Return (X, Y) of the center of cell containing provided text 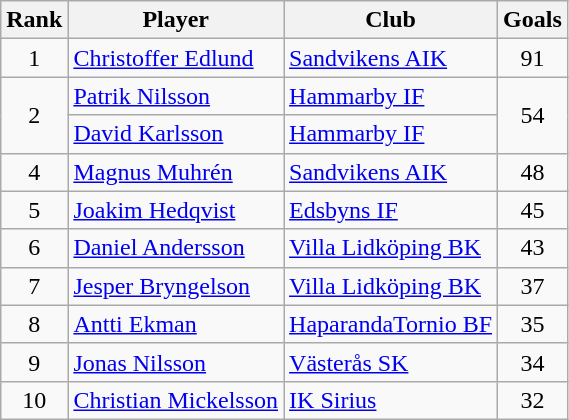
Player (176, 20)
4 (34, 172)
Magnus Muhrén (176, 172)
HaparandaTornio BF (391, 324)
45 (533, 210)
6 (34, 248)
2 (34, 115)
Christoffer Edlund (176, 58)
34 (533, 362)
IK Sirius (391, 400)
Antti Ekman (176, 324)
Christian Mickelsson (176, 400)
5 (34, 210)
1 (34, 58)
Joakim Hedqvist (176, 210)
91 (533, 58)
Goals (533, 20)
9 (34, 362)
10 (34, 400)
35 (533, 324)
Club (391, 20)
Daniel Andersson (176, 248)
43 (533, 248)
Jesper Bryngelson (176, 286)
Patrik Nilsson (176, 96)
Rank (34, 20)
David Karlsson (176, 134)
Edsbyns IF (391, 210)
32 (533, 400)
Jonas Nilsson (176, 362)
7 (34, 286)
Västerås SK (391, 362)
8 (34, 324)
37 (533, 286)
54 (533, 115)
48 (533, 172)
